Output the [x, y] coordinate of the center of the cell containing the given text.  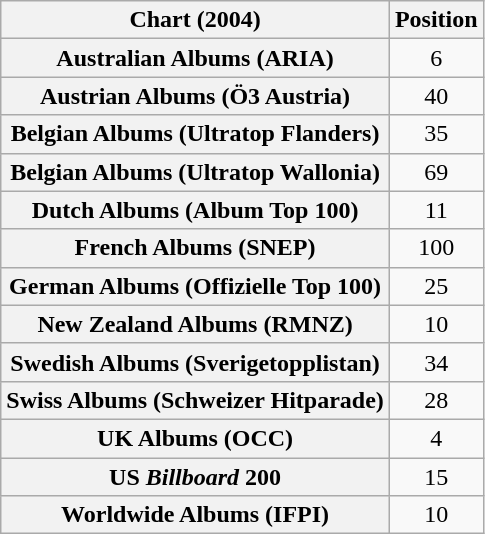
UK Albums (OCC) [196, 438]
Belgian Albums (Ultratop Flanders) [196, 134]
6 [436, 58]
34 [436, 362]
28 [436, 400]
69 [436, 172]
Swedish Albums (Sverigetopplistan) [196, 362]
Worldwide Albums (IFPI) [196, 515]
40 [436, 96]
US Billboard 200 [196, 477]
Chart (2004) [196, 20]
100 [436, 248]
35 [436, 134]
15 [436, 477]
Swiss Albums (Schweizer Hitparade) [196, 400]
11 [436, 210]
Position [436, 20]
25 [436, 286]
French Albums (SNEP) [196, 248]
Austrian Albums (Ö3 Austria) [196, 96]
German Albums (Offizielle Top 100) [196, 286]
Australian Albums (ARIA) [196, 58]
4 [436, 438]
Dutch Albums (Album Top 100) [196, 210]
Belgian Albums (Ultratop Wallonia) [196, 172]
New Zealand Albums (RMNZ) [196, 324]
